Provide the [x, y] coordinate of the cell's center where the given text is located.  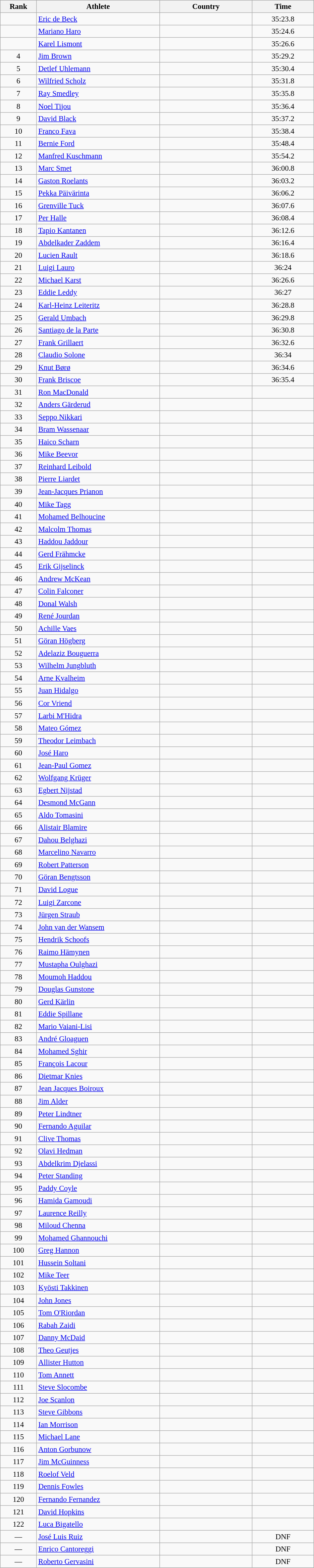
52 [19, 653]
80 [19, 1002]
Danny McDaid [98, 1337]
Hamida Gamoudi [98, 1201]
50 [19, 629]
Cor Vriend [98, 703]
Pierre Liardet [98, 479]
74 [19, 927]
48 [19, 604]
35:36.4 [283, 106]
Michael Karst [98, 280]
33 [19, 417]
36:28.8 [283, 305]
54 [19, 678]
59 [19, 740]
40 [19, 504]
Olavi Hedman [98, 1151]
36:34.6 [283, 367]
53 [19, 666]
Karel Lismont [98, 44]
36:06.2 [283, 193]
47 [19, 591]
Alistair Blamire [98, 828]
Knut Børø [98, 367]
Jean-Paul Gomez [98, 765]
31 [19, 392]
44 [19, 554]
Mariano Haro [98, 31]
4 [19, 56]
Dietmar Knies [98, 1076]
22 [19, 280]
18 [19, 231]
Wilhelm Jungbluth [98, 666]
Ron MacDonald [98, 392]
8 [19, 106]
Tom Annett [98, 1375]
Mohamed Belhoucine [98, 516]
Rabah Zaidi [98, 1325]
Douglas Gunstone [98, 989]
Pekka Päivärinta [98, 193]
45 [19, 566]
36:03.2 [283, 181]
98 [19, 1226]
Kyösti Takkinen [98, 1288]
65 [19, 815]
François Lacour [98, 1064]
69 [19, 865]
113 [19, 1412]
Santiago de la Parte [98, 330]
111 [19, 1387]
81 [19, 1014]
14 [19, 181]
Roelof Veld [98, 1474]
Wilfried Scholz [98, 81]
36:12.6 [283, 231]
Jim Alder [98, 1101]
Larbi M'Hidra [98, 716]
46 [19, 579]
36:18.6 [283, 255]
Mustapha Oulghazi [98, 964]
62 [19, 778]
20 [19, 255]
Enrico Cantoreggi [98, 1549]
Abdelkrim Djelassi [98, 1163]
87 [19, 1089]
35:24.6 [283, 31]
97 [19, 1213]
Jim McGuinness [98, 1462]
John Jones [98, 1300]
Tapio Kantanen [98, 231]
Luigi Zarcone [98, 902]
64 [19, 803]
Ian Morrison [98, 1425]
Dennis Fowles [98, 1487]
86 [19, 1076]
Mike Tagg [98, 504]
70 [19, 877]
André Gloaguen [98, 1039]
71 [19, 890]
José Haro [98, 753]
Dahou Belghazi [98, 840]
116 [19, 1450]
39 [19, 492]
Fernando Fernandez [98, 1499]
Aldo Tomasini [98, 815]
Raimo Hämynen [98, 952]
51 [19, 641]
Jim Brown [98, 56]
Mario Vaiani-Lisi [98, 1027]
9 [19, 118]
Mike Beevor [98, 454]
99 [19, 1238]
114 [19, 1425]
David Black [98, 118]
56 [19, 703]
Paddy Coyle [98, 1188]
Joe Scanlon [98, 1400]
107 [19, 1337]
Miloud Chenna [98, 1226]
79 [19, 989]
Moumoh Haddou [98, 977]
Laurence Reilly [98, 1213]
Manfred Kuschmann [98, 156]
Fernando Aguilar [98, 1126]
Gaston Roelants [98, 181]
Peter Standing [98, 1176]
41 [19, 516]
Anders Gärderud [98, 405]
10 [19, 131]
91 [19, 1139]
35:35.8 [283, 94]
43 [19, 541]
110 [19, 1375]
122 [19, 1524]
36:30.8 [283, 330]
35:37.2 [283, 118]
93 [19, 1163]
Ray Smedley [98, 94]
17 [19, 218]
36:32.6 [283, 342]
Colin Falconer [98, 591]
36 [19, 454]
19 [19, 243]
Mohamed Sghir [98, 1052]
Franco Fava [98, 131]
66 [19, 828]
Time [283, 7]
Eddie Spillane [98, 1014]
Eddie Leddy [98, 293]
121 [19, 1512]
Wolfgang Krüger [98, 778]
85 [19, 1064]
84 [19, 1052]
Luca Bigatello [98, 1524]
Michael Lane [98, 1437]
Seppo Nikkari [98, 417]
36:00.8 [283, 168]
38 [19, 479]
José Luis Ruiz [98, 1537]
Haico Scharn [98, 442]
77 [19, 964]
Tom O'Riordan [98, 1313]
36:24 [283, 268]
73 [19, 915]
Mike Teer [98, 1276]
75 [19, 939]
Per Halle [98, 218]
Reinhard Leibold [98, 467]
68 [19, 852]
Hussein Soltani [98, 1263]
Rank [19, 7]
Steve Slocombe [98, 1387]
60 [19, 753]
92 [19, 1151]
Noel Tijou [98, 106]
36:08.4 [283, 218]
35:54.2 [283, 156]
Desmond McGann [98, 803]
Roberto Gervasini [98, 1561]
Bernie Ford [98, 143]
23 [19, 293]
David Hopkins [98, 1512]
Grenville Tuck [98, 205]
12 [19, 156]
Adelaziz Bouguerra [98, 653]
96 [19, 1201]
Luigi Lauro [98, 268]
Claudio Solone [98, 355]
28 [19, 355]
35:31.8 [283, 81]
Erik Gijselinck [98, 566]
67 [19, 840]
Gerald Umbach [98, 318]
57 [19, 716]
120 [19, 1499]
106 [19, 1325]
36:27 [283, 293]
Steve Gibbons [98, 1412]
88 [19, 1101]
61 [19, 765]
76 [19, 952]
Lucien Rault [98, 255]
Haddou Jaddour [98, 541]
58 [19, 728]
83 [19, 1039]
David Logue [98, 890]
Jean Jacques Boiroux [98, 1089]
89 [19, 1114]
Marcelino Navarro [98, 852]
Clive Thomas [98, 1139]
Detlef Uhlemann [98, 69]
Juan Hidalgo [98, 691]
Mohamed Ghannouchi [98, 1238]
94 [19, 1176]
21 [19, 268]
104 [19, 1300]
Theo Geutjes [98, 1350]
René Jourdan [98, 616]
115 [19, 1437]
Donal Walsh [98, 604]
102 [19, 1276]
36:07.6 [283, 205]
Greg Hannon [98, 1250]
Country [206, 7]
103 [19, 1288]
Mateo Gómez [98, 728]
Achille Vaes [98, 629]
Anton Gorbunow [98, 1450]
101 [19, 1263]
36:29.8 [283, 318]
Eric de Beck [98, 19]
36:26.6 [283, 280]
16 [19, 205]
35:38.4 [283, 131]
90 [19, 1126]
Robert Patterson [98, 865]
100 [19, 1250]
Frank Grillaert [98, 342]
25 [19, 318]
Marc Smet [98, 168]
11 [19, 143]
Egbert Nijstad [98, 790]
117 [19, 1462]
Theodor Leimbach [98, 740]
105 [19, 1313]
Jean-Jacques Prianon [98, 492]
Athlete [98, 7]
109 [19, 1363]
55 [19, 691]
Frank Briscoe [98, 380]
82 [19, 1027]
35:48.4 [283, 143]
35:29.2 [283, 56]
35:23.8 [283, 19]
30 [19, 380]
6 [19, 81]
Allister Hutton [98, 1363]
49 [19, 616]
32 [19, 405]
26 [19, 330]
36:35.4 [283, 380]
Hendrik Schoofs [98, 939]
Gerd Kärlin [98, 1002]
35:26.6 [283, 44]
27 [19, 342]
29 [19, 367]
95 [19, 1188]
118 [19, 1474]
Gerd Frähmcke [98, 554]
24 [19, 305]
37 [19, 467]
13 [19, 168]
Göran Bengtsson [98, 877]
42 [19, 529]
Peter Lindtner [98, 1114]
Malcolm Thomas [98, 529]
Jürgen Straub [98, 915]
112 [19, 1400]
15 [19, 193]
63 [19, 790]
Andrew McKean [98, 579]
Bram Wassenaar [98, 429]
35:30.4 [283, 69]
78 [19, 977]
72 [19, 902]
108 [19, 1350]
36:16.4 [283, 243]
John van der Wansem [98, 927]
Göran Högberg [98, 641]
7 [19, 94]
34 [19, 429]
Karl-Heinz Leiteritz [98, 305]
36:34 [283, 355]
Abdelkader Zaddem [98, 243]
Arne Kvalheim [98, 678]
35 [19, 442]
119 [19, 1487]
5 [19, 69]
